Return [x, y] of the center of cell containing provided text 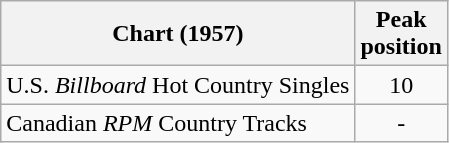
Peakposition [401, 34]
Canadian RPM Country Tracks [178, 123]
U.S. Billboard Hot Country Singles [178, 85]
- [401, 123]
Chart (1957) [178, 34]
10 [401, 85]
